Output the (x, y) coordinate of the center of the cell containing the given text.  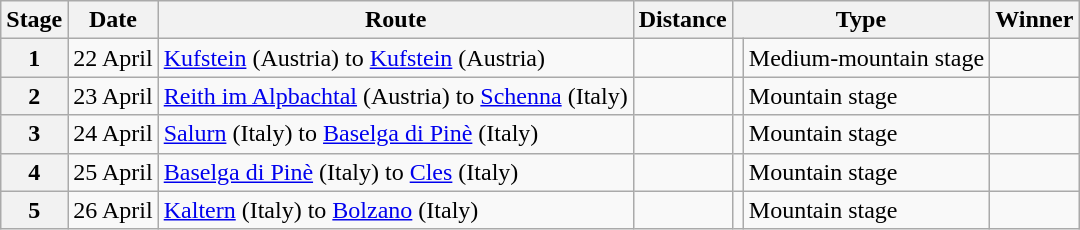
Reith im Alpbachtal (Austria) to Schenna (Italy) (396, 96)
Medium-mountain stage (866, 58)
1 (34, 58)
Kaltern (Italy) to Bolzano (Italy) (396, 210)
Kufstein (Austria) to Kufstein (Austria) (396, 58)
5 (34, 210)
24 April (113, 134)
2 (34, 96)
Winner (1034, 20)
Salurn (Italy) to Baselga di Pinè (Italy) (396, 134)
23 April (113, 96)
25 April (113, 172)
26 April (113, 210)
3 (34, 134)
Type (860, 20)
Date (113, 20)
Route (396, 20)
22 April (113, 58)
Stage (34, 20)
Baselga di Pinè (Italy) to Cles (Italy) (396, 172)
4 (34, 172)
Distance (682, 20)
